From the cell containing the given text, extract its center point as (X, Y) coordinate. 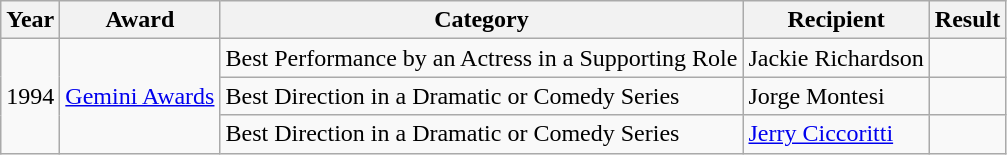
Jorge Montesi (836, 96)
Category (482, 20)
Jerry Ciccoritti (836, 134)
Jackie Richardson (836, 58)
Best Performance by an Actress in a Supporting Role (482, 58)
Gemini Awards (140, 96)
Year (30, 20)
Result (967, 20)
Award (140, 20)
Recipient (836, 20)
1994 (30, 96)
